Search for the cell housing the specified text and yield its [X, Y] center coordinate. 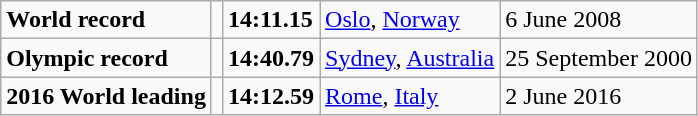
World record [106, 20]
14:40.79 [270, 58]
Sydney, Australia [410, 58]
Oslo, Norway [410, 20]
2016 World leading [106, 96]
25 September 2000 [599, 58]
Olympic record [106, 58]
Rome, Italy [410, 96]
14:11.15 [270, 20]
6 June 2008 [599, 20]
14:12.59 [270, 96]
2 June 2016 [599, 96]
